From the cell containing the given text, extract its center point as (X, Y) coordinate. 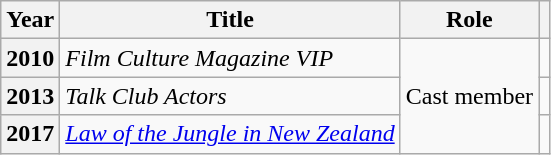
Title (230, 20)
Film Culture Magazine VIP (230, 58)
Law of the Jungle in New Zealand (230, 134)
Cast member (469, 96)
2017 (30, 134)
2013 (30, 96)
Year (30, 20)
2010 (30, 58)
Role (469, 20)
Talk Club Actors (230, 96)
